Provide the (X, Y) coordinate of the cell's center where the given text is located.  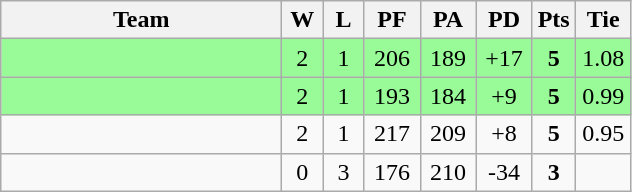
184 (448, 96)
0 (302, 172)
176 (392, 172)
+8 (504, 134)
PF (392, 20)
PA (448, 20)
L (344, 20)
-34 (504, 172)
189 (448, 58)
209 (448, 134)
Team (142, 20)
0.95 (603, 134)
Tie (603, 20)
PD (504, 20)
210 (448, 172)
217 (392, 134)
206 (392, 58)
1.08 (603, 58)
W (302, 20)
Pts (554, 20)
0.99 (603, 96)
193 (392, 96)
+9 (504, 96)
+17 (504, 58)
